Return the [x, y] coordinate for the center point of the cell that contains the specified text.  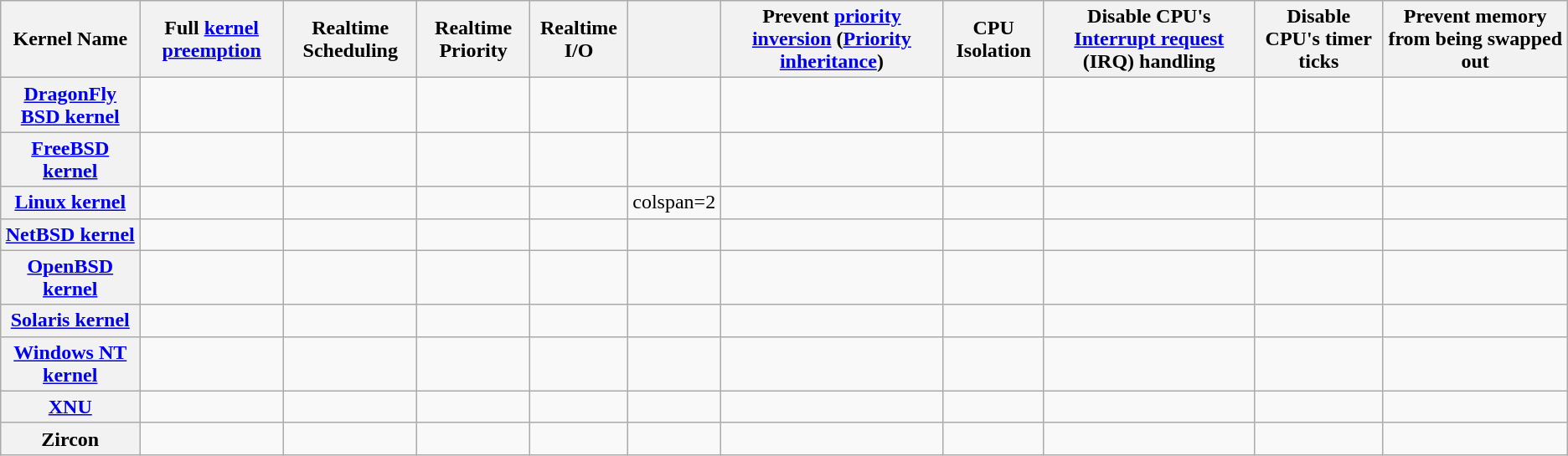
colspan=2 [674, 202]
XNU [70, 407]
NetBSD kernel [70, 234]
DragonFly BSD kernel [70, 105]
OpenBSD kernel [70, 278]
FreeBSD kernel [70, 159]
Windows NT kernel [70, 363]
Realtime Priority [473, 39]
Prevent memory from being swapped out [1475, 39]
Disable CPU's Interrupt request (IRQ) handling [1149, 39]
Solaris kernel [70, 320]
Zircon [70, 438]
Prevent priority inversion (Priority inheritance) [832, 39]
Disable CPU's timer ticks [1318, 39]
Full kernel preemption [212, 39]
Linux kernel [70, 202]
Kernel Name [70, 39]
Realtime I/O [579, 39]
CPU Isolation [993, 39]
Realtime Scheduling [350, 39]
